Determine the [x, y] coordinate at the center of the cell enclosing the given text.  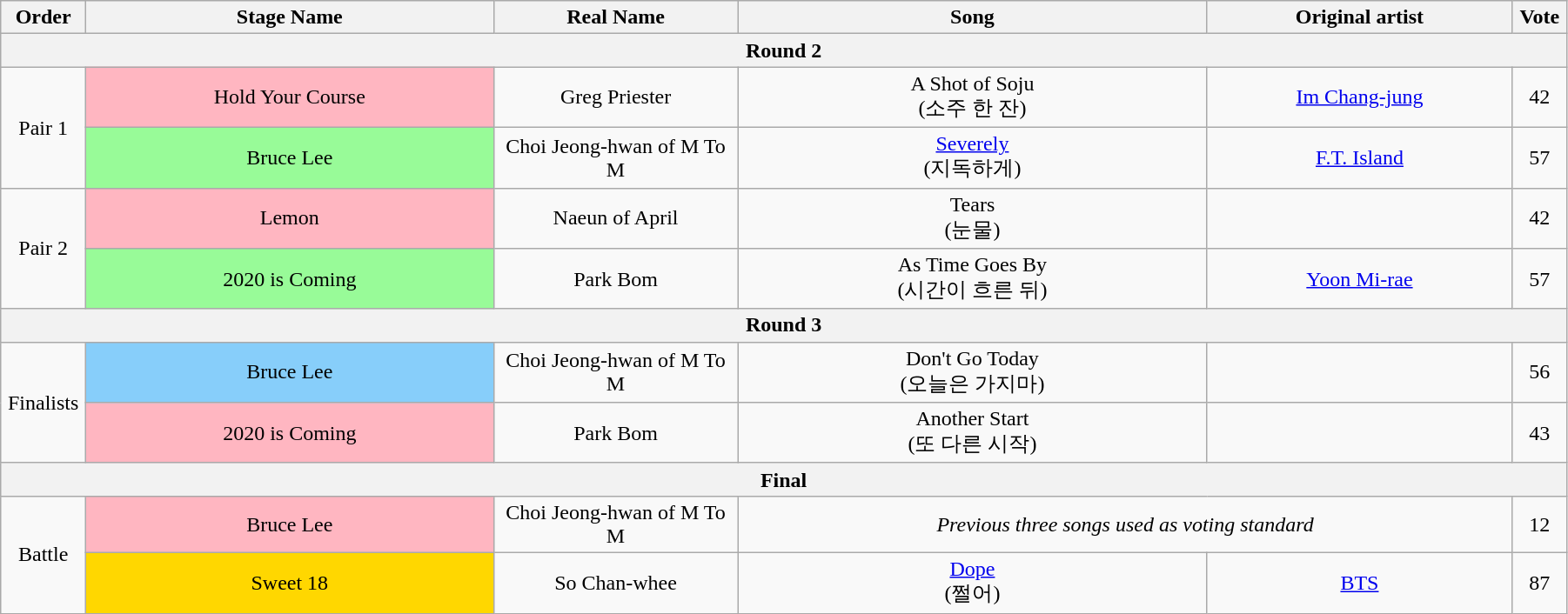
Real Name [616, 17]
56 [1539, 372]
F.T. Island [1359, 157]
Tears(눈물) [973, 218]
Battle [44, 555]
As Time Goes By(시간이 흐른 뒤) [973, 279]
Naeun of April [616, 218]
Vote [1539, 17]
43 [1539, 433]
Order [44, 17]
Yoon Mi-rae [1359, 279]
So Chan-whee [616, 583]
Dope(쩔어) [973, 583]
Sweet 18 [290, 583]
Pair 1 [44, 127]
Original artist [1359, 17]
Song [973, 17]
Final [784, 479]
12 [1539, 524]
Pair 2 [44, 249]
Hold Your Course [290, 97]
Another Start(또 다른 시작) [973, 433]
Severely(지독하게) [973, 157]
Greg Priester [616, 97]
87 [1539, 583]
Finalists [44, 402]
Lemon [290, 218]
BTS [1359, 583]
Round 3 [784, 325]
Previous three songs used as voting standard [1125, 524]
A Shot of Soju(소주 한 잔) [973, 97]
Stage Name [290, 17]
Im Chang-jung [1359, 97]
Round 2 [784, 50]
Don't Go Today(오늘은 가지마) [973, 372]
